Locate the cell with the specified text and output its (X, Y) center coordinate. 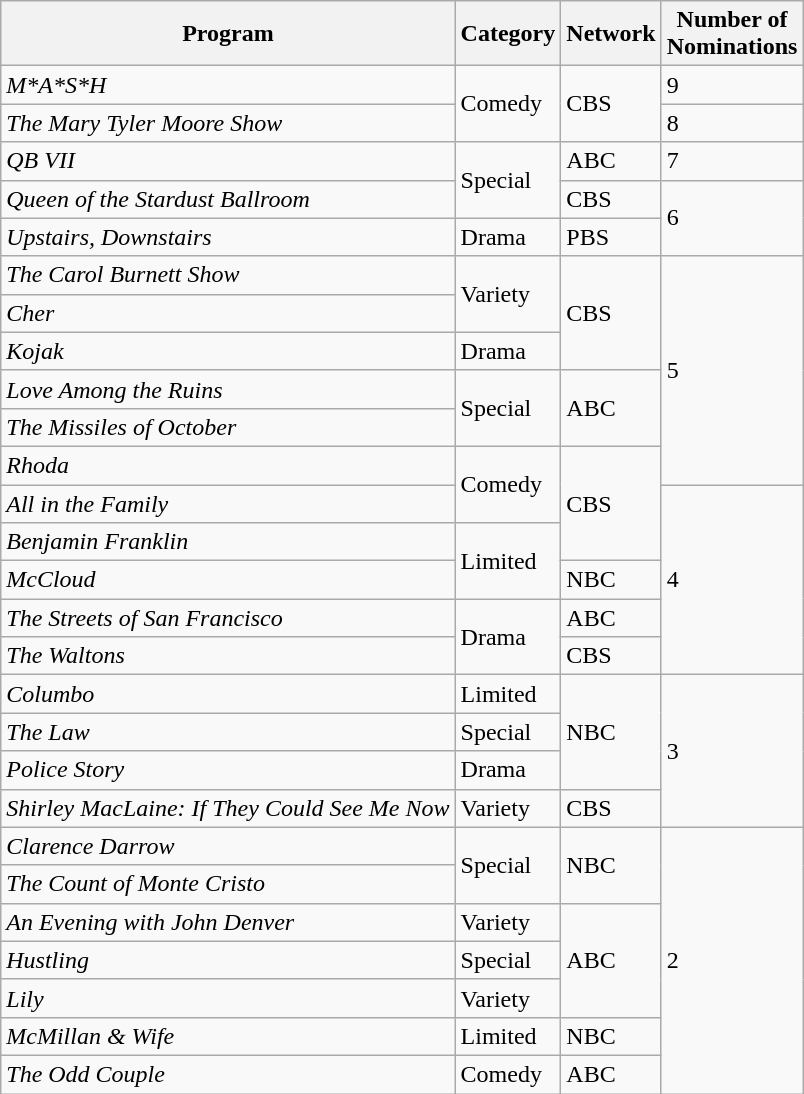
The Mary Tyler Moore Show (228, 123)
3 (732, 751)
Kojak (228, 351)
6 (732, 218)
Network (611, 34)
Shirley MacLaine: If They Could See Me Now (228, 808)
PBS (611, 237)
The Count of Monte Cristo (228, 884)
The Waltons (228, 656)
Columbo (228, 694)
The Odd Couple (228, 1074)
QB VII (228, 161)
M*A*S*H (228, 85)
7 (732, 161)
2 (732, 960)
Rhoda (228, 465)
The Streets of San Francisco (228, 618)
An Evening with John Denver (228, 922)
Cher (228, 313)
Number ofNominations (732, 34)
8 (732, 123)
Upstairs, Downstairs (228, 237)
The Missiles of October (228, 427)
5 (732, 370)
Police Story (228, 770)
Benjamin Franklin (228, 542)
McMillan & Wife (228, 1036)
McCloud (228, 580)
Queen of the Stardust Ballroom (228, 199)
All in the Family (228, 503)
Clarence Darrow (228, 846)
The Law (228, 732)
4 (732, 579)
The Carol Burnett Show (228, 275)
Lily (228, 998)
Category (508, 34)
Love Among the Ruins (228, 389)
Program (228, 34)
Hustling (228, 960)
9 (732, 85)
